Search for the cell housing the specified text and yield its [X, Y] center coordinate. 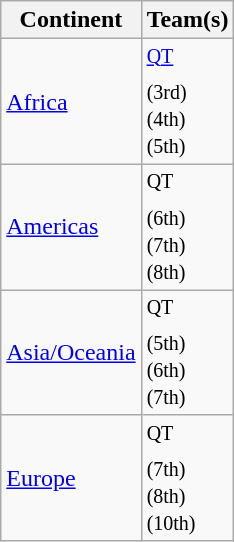
Americas [71, 227]
QT (5th) (6th) (7th) [188, 353]
QT (6th) (7th) (8th) [188, 227]
QT (7th) (8th) (10th) [188, 478]
Asia/Oceania [71, 353]
QT (3rd) (4th) (5th) [188, 102]
Continent [71, 20]
Team(s) [188, 20]
Africa [71, 102]
Europe [71, 478]
